Return the (X, Y) coordinate for the center point of the cell that contains the specified text.  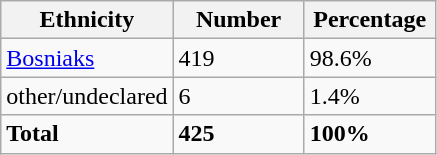
Ethnicity (87, 20)
Total (87, 134)
Number (238, 20)
Percentage (370, 20)
6 (238, 96)
98.6% (370, 58)
other/undeclared (87, 96)
419 (238, 58)
100% (370, 134)
Bosniaks (87, 58)
425 (238, 134)
1.4% (370, 96)
